Provide the (X, Y) coordinate of the cell's center where the given text is located.  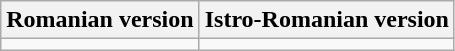
Istro-Romanian version (326, 20)
Romanian version (100, 20)
